Detect which cell encompasses the target text, then output its (X, Y) center coordinate. 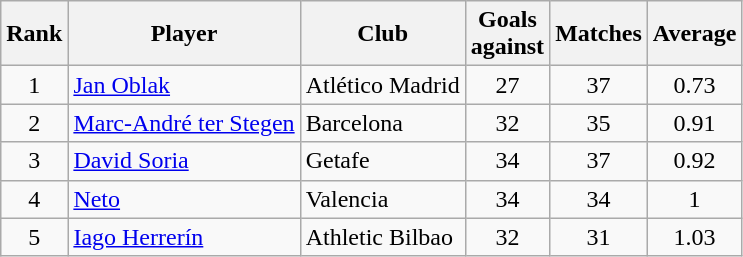
5 (34, 237)
Neto (184, 199)
0.91 (694, 123)
2 (34, 123)
Jan Oblak (184, 85)
Getafe (382, 161)
Matches (599, 34)
1.03 (694, 237)
Atlético Madrid (382, 85)
Average (694, 34)
Barcelona (382, 123)
31 (599, 237)
27 (507, 85)
Iago Herrerín (184, 237)
0.92 (694, 161)
David Soria (184, 161)
Marc-André ter Stegen (184, 123)
Club (382, 34)
Valencia (382, 199)
Goals against (507, 34)
4 (34, 199)
Player (184, 34)
Rank (34, 34)
3 (34, 161)
0.73 (694, 85)
35 (599, 123)
Athletic Bilbao (382, 237)
